Determine the [x, y] coordinate at the center of the cell enclosing the given text.  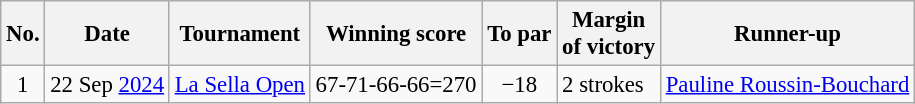
La Sella Open [240, 85]
Runner-up [787, 34]
2 strokes [609, 85]
1 [23, 85]
To par [520, 34]
Marginof victory [609, 34]
22 Sep 2024 [107, 85]
Winning score [396, 34]
−18 [520, 85]
Pauline Roussin-Bouchard [787, 85]
Date [107, 34]
Tournament [240, 34]
No. [23, 34]
67-71-66-66=270 [396, 85]
